Capture the cell that displays the provided text and extract its (X, Y) central coordinate. 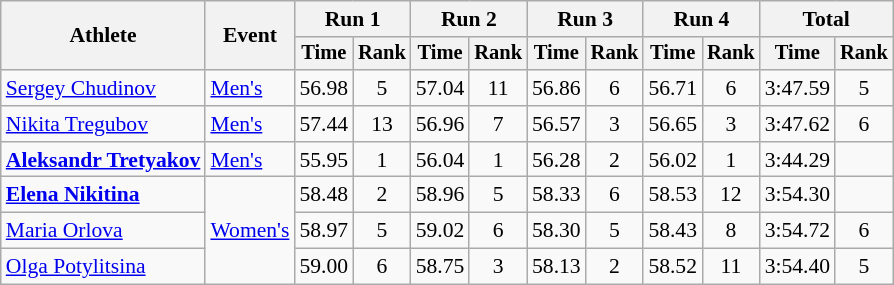
3:47.59 (798, 88)
58.48 (324, 195)
Total (826, 19)
56.98 (324, 88)
58.97 (324, 231)
Event (250, 36)
56.86 (556, 88)
58.43 (672, 231)
Elena Nikitina (104, 195)
56.02 (672, 160)
3:54.72 (798, 231)
3:47.62 (798, 124)
56.57 (556, 124)
58.96 (440, 195)
59.00 (324, 267)
57.04 (440, 88)
Women's (250, 230)
12 (731, 195)
58.53 (672, 195)
3:54.40 (798, 267)
58.52 (672, 267)
56.96 (440, 124)
Run 2 (469, 19)
Aleksandr Tretyakov (104, 160)
Run 1 (352, 19)
56.28 (556, 160)
Athlete (104, 36)
3:54.30 (798, 195)
Sergey Chudinov (104, 88)
3:44.29 (798, 160)
55.95 (324, 160)
Run 3 (585, 19)
58.33 (556, 195)
56.65 (672, 124)
Maria Orlova (104, 231)
Run 4 (701, 19)
Nikita Tregubov (104, 124)
58.13 (556, 267)
Olga Potylitsina (104, 267)
59.02 (440, 231)
13 (382, 124)
56.04 (440, 160)
8 (731, 231)
7 (498, 124)
57.44 (324, 124)
58.30 (556, 231)
56.71 (672, 88)
58.75 (440, 267)
